Pinpoint the cell where the given text exists, returning its (X, Y) midpoint coordinate. 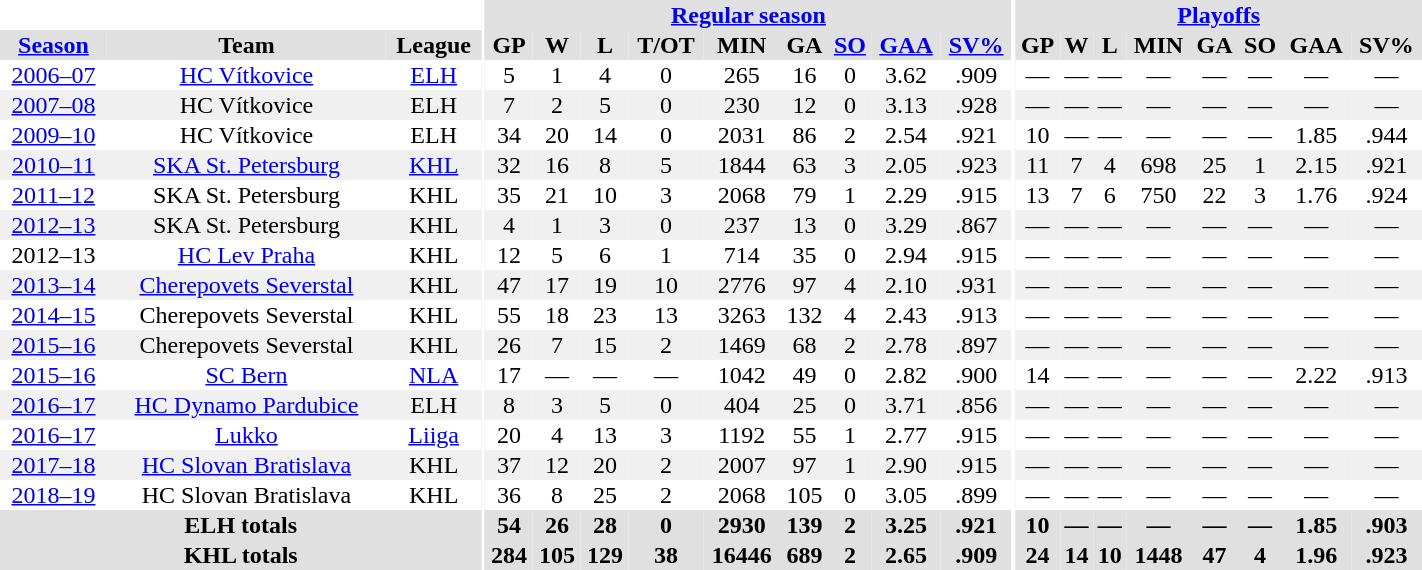
.899 (976, 495)
1192 (742, 435)
230 (742, 105)
2.10 (906, 285)
32 (509, 165)
ELH totals (240, 525)
.903 (1386, 525)
86 (804, 135)
132 (804, 315)
38 (666, 555)
2031 (742, 135)
1844 (742, 165)
18 (557, 315)
.900 (976, 375)
19 (605, 285)
League (434, 45)
.924 (1386, 195)
54 (509, 525)
2013–14 (54, 285)
1.76 (1316, 195)
2930 (742, 525)
3.29 (906, 225)
11 (1038, 165)
2011–12 (54, 195)
Playoffs (1218, 15)
2.65 (906, 555)
1469 (742, 345)
22 (1215, 195)
.856 (976, 405)
2018–19 (54, 495)
129 (605, 555)
SC Bern (246, 375)
2007 (742, 465)
2006–07 (54, 75)
404 (742, 405)
3263 (742, 315)
2.22 (1316, 375)
.867 (976, 225)
T/OT (666, 45)
2776 (742, 285)
139 (804, 525)
23 (605, 315)
698 (1158, 165)
34 (509, 135)
2.77 (906, 435)
28 (605, 525)
1.96 (1316, 555)
2.15 (1316, 165)
2017–18 (54, 465)
49 (804, 375)
NLA (434, 375)
HC Lev Praha (246, 255)
3.13 (906, 105)
750 (1158, 195)
63 (804, 165)
2.29 (906, 195)
.931 (976, 285)
KHL totals (240, 555)
2007–08 (54, 105)
265 (742, 75)
HC Dynamo Pardubice (246, 405)
3.25 (906, 525)
.928 (976, 105)
16446 (742, 555)
1448 (1158, 555)
2.90 (906, 465)
37 (509, 465)
2.43 (906, 315)
15 (605, 345)
79 (804, 195)
689 (804, 555)
Team (246, 45)
1042 (742, 375)
.944 (1386, 135)
714 (742, 255)
3.62 (906, 75)
2.05 (906, 165)
2.94 (906, 255)
3.05 (906, 495)
2.82 (906, 375)
36 (509, 495)
2.54 (906, 135)
Lukko (246, 435)
2010–11 (54, 165)
3.71 (906, 405)
237 (742, 225)
21 (557, 195)
68 (804, 345)
Season (54, 45)
2009–10 (54, 135)
2014–15 (54, 315)
.897 (976, 345)
Liiga (434, 435)
Regular season (748, 15)
24 (1038, 555)
2.78 (906, 345)
284 (509, 555)
